Return the (X, Y) coordinate for the center point of the cell that contains the specified text.  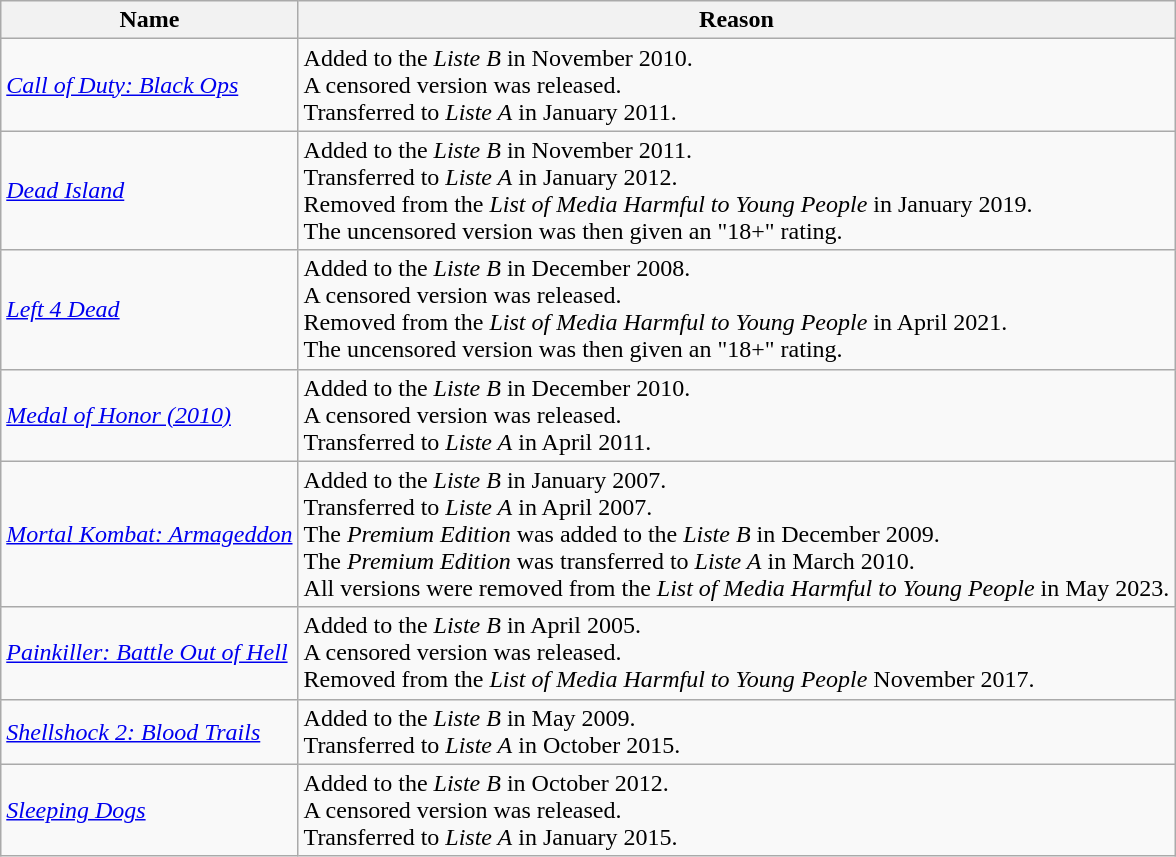
Name (150, 20)
Added to the Liste B in December 2010.A censored version was released.Transferred to Liste A in April 2011. (736, 415)
Added to the Liste B in October 2012.A censored version was released.Transferred to Liste A in January 2015. (736, 810)
Painkiller: Battle Out of Hell (150, 653)
Sleeping Dogs (150, 810)
Added to the Liste B in May 2009.Transferred to Liste A in October 2015. (736, 732)
Shellshock 2: Blood Trails (150, 732)
Dead Island (150, 190)
Call of Duty: Black Ops (150, 85)
Added to the Liste B in November 2010.A censored version was released.Transferred to Liste A in January 2011. (736, 85)
Left 4 Dead (150, 310)
Added to the Liste B in April 2005.A censored version was released.Removed from the List of Media Harmful to Young People November 2017. (736, 653)
Mortal Kombat: Armageddon (150, 534)
Reason (736, 20)
Medal of Honor (2010) (150, 415)
